For the text-containing cell, return its midpoint in (X, Y) coordinate format. 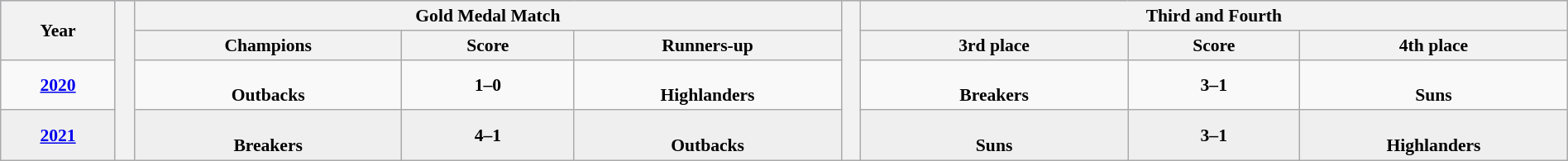
Gold Medal Match (488, 16)
4–1 (488, 135)
4th place (1434, 45)
2020 (58, 84)
Third and Fourth (1214, 16)
Year (58, 30)
Runners-up (708, 45)
2021 (58, 135)
3rd place (994, 45)
Champions (268, 45)
1–0 (488, 84)
